Scan for the cell matching the given text and deliver its [X, Y] coordinate at center. 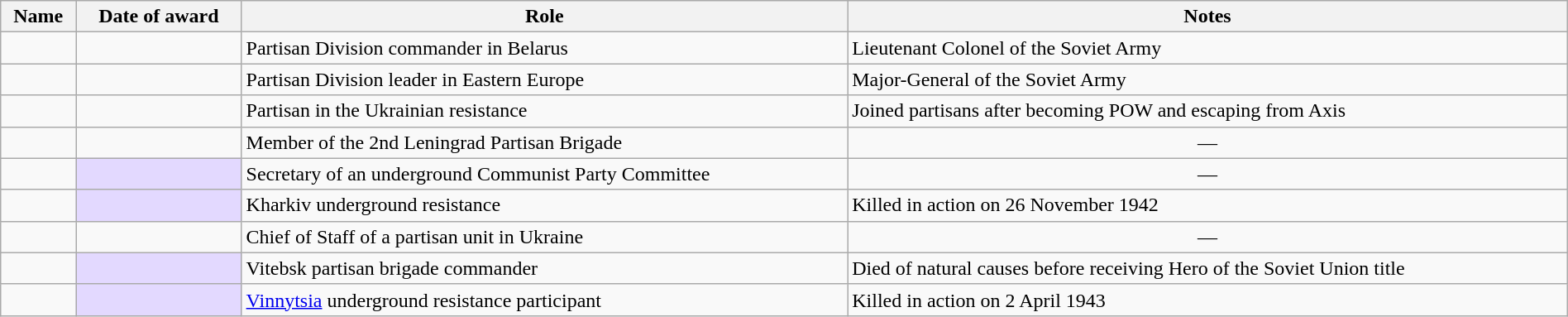
Joined partisans after becoming POW and escaping from Axis [1207, 111]
Member of the 2nd Leningrad Partisan Brigade [544, 142]
Lieutenant Colonel of the Soviet Army [1207, 48]
Killed in action on 2 April 1943 [1207, 300]
Vitebsk partisan brigade commander [544, 268]
Partisan Division leader in Eastern Europe [544, 79]
Notes [1207, 17]
Partisan Division commander in Belarus [544, 48]
Secretary of an underground Communist Party Committee [544, 174]
Name [38, 17]
Role [544, 17]
Kharkiv underground resistance [544, 205]
Chief of Staff of a partisan unit in Ukraine [544, 237]
Died of natural causes before receiving Hero of the Soviet Union title [1207, 268]
Partisan in the Ukrainian resistance [544, 111]
Date of award [159, 17]
Vinnytsia underground resistance participant [544, 300]
Killed in action on 26 November 1942 [1207, 205]
Major-General of the Soviet Army [1207, 79]
